Output the [x, y] coordinate of the center of the cell containing the given text.  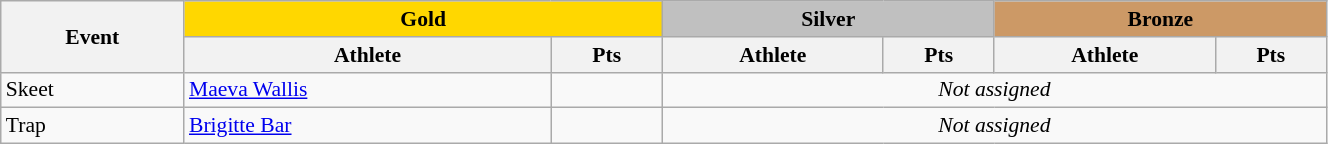
Maeva Wallis [368, 90]
Brigitte Bar [368, 126]
Skeet [92, 90]
Trap [92, 126]
Event [92, 36]
Gold [423, 19]
Bronze [1160, 19]
Silver [828, 19]
